Scan for the cell matching the given text and deliver its [x, y] coordinate at center. 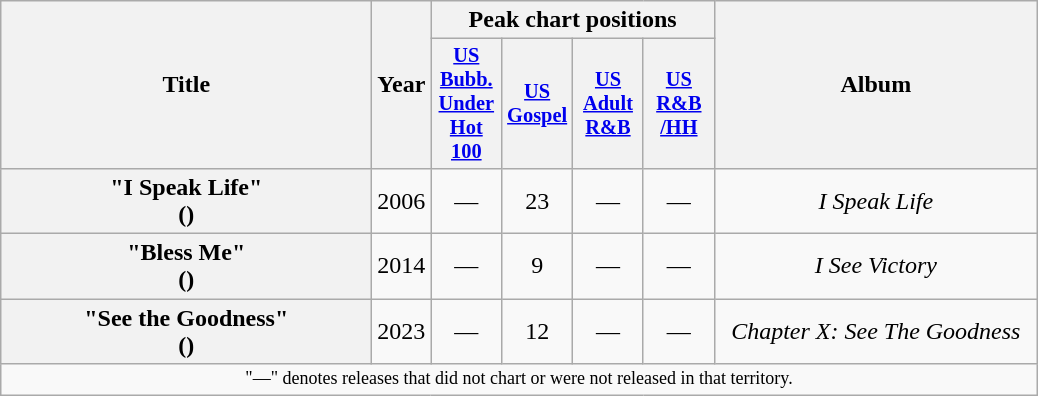
I Speak Life [876, 200]
Year [402, 85]
I See Victory [876, 266]
2023 [402, 332]
"—" denotes releases that did not chart or were not released in that territory. [520, 380]
Chapter X: See The Goodness [876, 332]
"Bless Me"() [186, 266]
2006 [402, 200]
Album [876, 85]
2014 [402, 266]
USBubb. Under Hot 100 [466, 104]
23 [538, 200]
12 [538, 332]
"I Speak Life"() [186, 200]
Title [186, 85]
US Adult R&B [608, 104]
US R&B/HH [678, 104]
9 [538, 266]
Peak chart positions [572, 20]
USGospel [538, 104]
"See the Goodness"() [186, 332]
